For the text-containing cell, return its midpoint in (x, y) coordinate format. 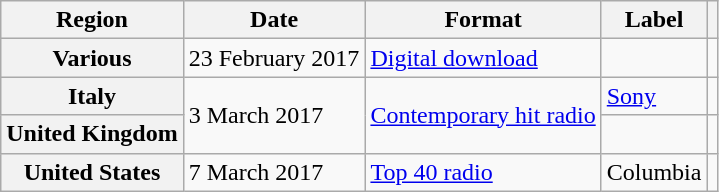
Columbia (654, 172)
Various (92, 58)
23 February 2017 (274, 58)
Digital download (483, 58)
Region (92, 20)
Italy (92, 96)
3 March 2017 (274, 115)
United Kingdom (92, 134)
Label (654, 20)
Date (274, 20)
Format (483, 20)
Top 40 radio (483, 172)
Sony (654, 96)
United States (92, 172)
Contemporary hit radio (483, 115)
7 March 2017 (274, 172)
